Scan for the cell matching the given text and deliver its (x, y) coordinate at center. 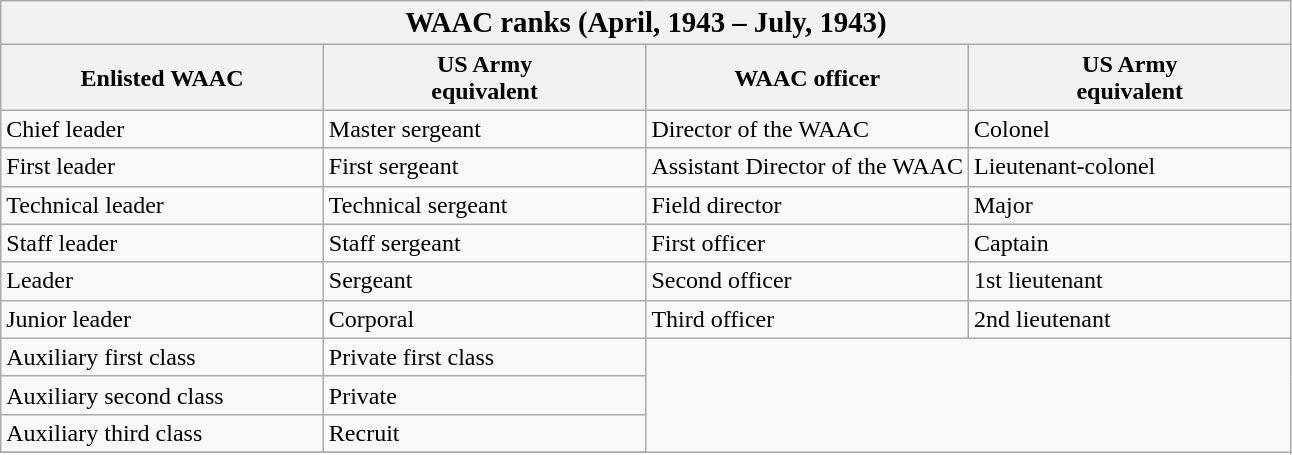
Lieutenant-colonel (1130, 167)
Sergeant (484, 281)
Corporal (484, 319)
Auxiliary third class (162, 433)
Second officer (808, 281)
Director of the WAAC (808, 129)
Private (484, 395)
Recruit (484, 433)
Leader (162, 281)
Master sergeant (484, 129)
First officer (808, 243)
Captain (1130, 243)
Major (1130, 205)
Field director (808, 205)
Auxiliary second class (162, 395)
Staff sergeant (484, 243)
Chief leader (162, 129)
WAAC officer (808, 78)
Staff leader (162, 243)
Colonel (1130, 129)
Junior leader (162, 319)
Third officer (808, 319)
Auxiliary first class (162, 357)
2nd lieutenant (1130, 319)
Private first class (484, 357)
First sergeant (484, 167)
Enlisted WAAC (162, 78)
WAAC ranks (April, 1943 – July, 1943) (646, 23)
Technical leader (162, 205)
Technical sergeant (484, 205)
First leader (162, 167)
1st lieutenant (1130, 281)
Assistant Director of the WAAC (808, 167)
